Locate the cell with the specified text and output its [X, Y] center coordinate. 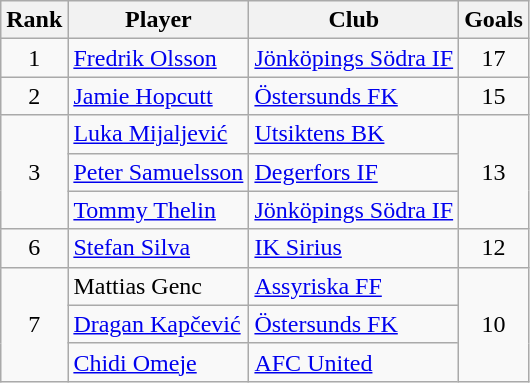
17 [494, 58]
Peter Samuelsson [158, 172]
3 [34, 172]
Utsiktens BK [354, 134]
Goals [494, 20]
6 [34, 248]
Jamie Hopcutt [158, 96]
Tommy Thelin [158, 210]
Luka Mijaljević [158, 134]
15 [494, 96]
Rank [34, 20]
Degerfors IF [354, 172]
IK Sirius [354, 248]
Club [354, 20]
Chidi Omeje [158, 362]
7 [34, 324]
Player [158, 20]
12 [494, 248]
Assyriska FF [354, 286]
AFC United [354, 362]
2 [34, 96]
Fredrik Olsson [158, 58]
Dragan Kapčević [158, 324]
10 [494, 324]
Stefan Silva [158, 248]
Mattias Genc [158, 286]
1 [34, 58]
13 [494, 172]
